Extract the (x, y) coordinate from the center of the cell holding the provided text.  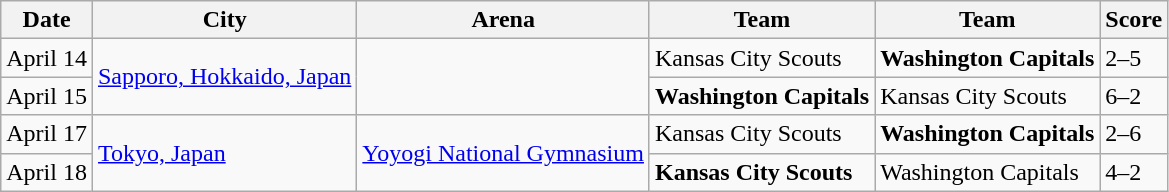
6–2 (1134, 96)
Score (1134, 20)
Arena (504, 20)
4–2 (1134, 172)
April 18 (47, 172)
Yoyogi National Gymnasium (504, 153)
April 15 (47, 96)
April 14 (47, 58)
Tokyo, Japan (224, 153)
City (224, 20)
2–5 (1134, 58)
Date (47, 20)
April 17 (47, 134)
2–6 (1134, 134)
Sapporo, Hokkaido, Japan (224, 77)
